Return the (X, Y) coordinate for the center point of the cell that contains the specified text.  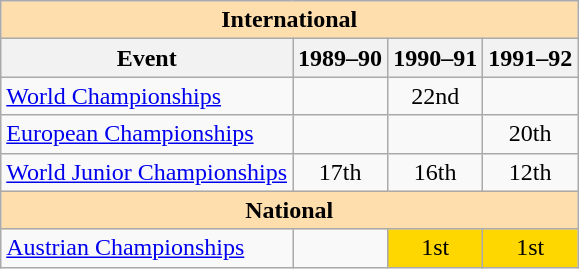
16th (436, 172)
Event (147, 58)
22nd (436, 96)
World Junior Championships (147, 172)
12th (530, 172)
1990–91 (436, 58)
Austrian Championships (147, 248)
20th (530, 134)
National (290, 210)
1989–90 (340, 58)
European Championships (147, 134)
World Championships (147, 96)
1991–92 (530, 58)
17th (340, 172)
International (290, 20)
